Find where the given text appears and provide that cell's center as (X, Y) coordinate. 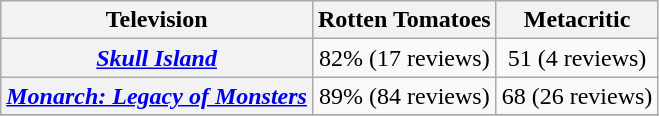
Television (157, 20)
Monarch: Legacy of Monsters (157, 96)
82% (17 reviews) (404, 58)
Metacritic (577, 20)
51 (4 reviews) (577, 58)
68 (26 reviews) (577, 96)
89% (84 reviews) (404, 96)
Skull Island (157, 58)
Rotten Tomatoes (404, 20)
